Determine the [x, y] coordinate at the center of the cell enclosing the given text.  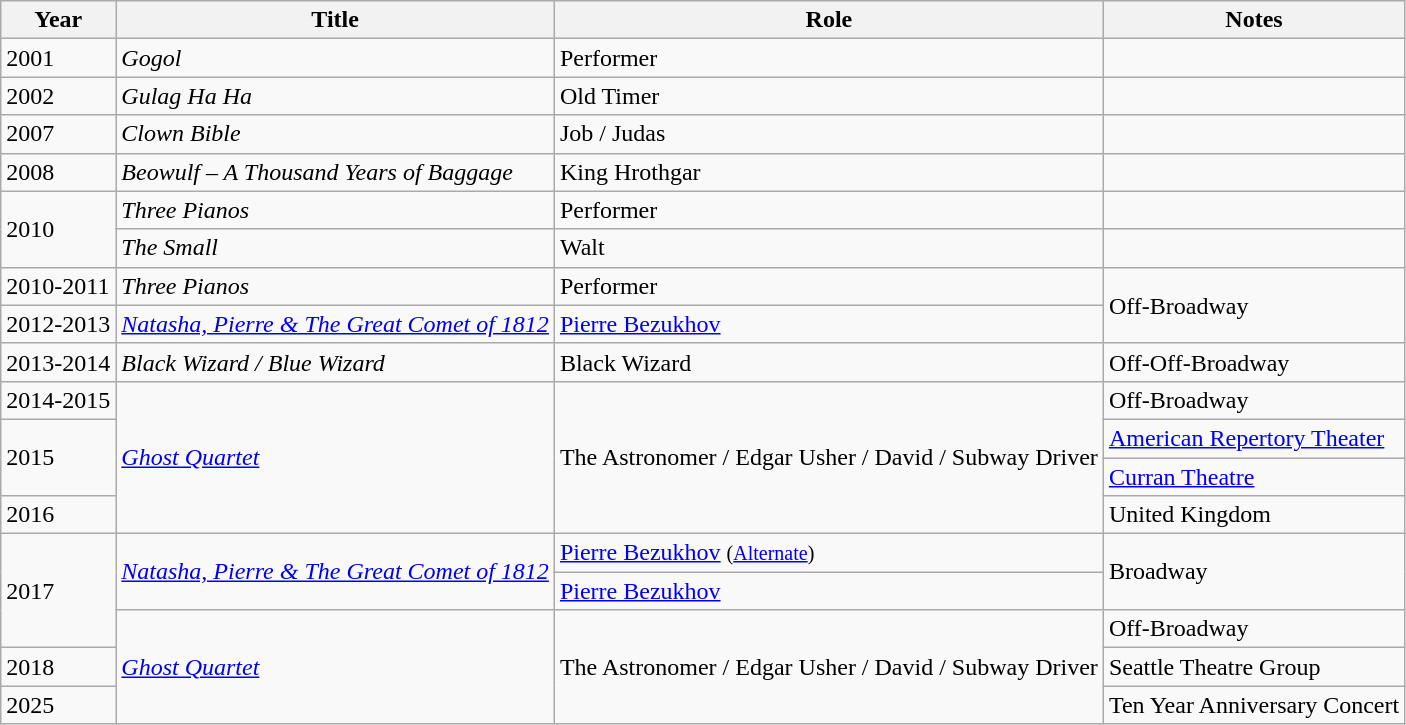
Walt [828, 248]
Gogol [336, 58]
2007 [58, 134]
2001 [58, 58]
Black Wizard [828, 362]
Curran Theatre [1254, 477]
2013-2014 [58, 362]
2008 [58, 172]
2015 [58, 457]
Notes [1254, 20]
King Hrothgar [828, 172]
Job / Judas [828, 134]
Beowulf – A Thousand Years of Baggage [336, 172]
2014-2015 [58, 400]
Title [336, 20]
2002 [58, 96]
Off-Off-Broadway [1254, 362]
2017 [58, 591]
Seattle Theatre Group [1254, 667]
2010-2011 [58, 286]
2018 [58, 667]
Role [828, 20]
American Repertory Theater [1254, 438]
2025 [58, 705]
2010 [58, 229]
Old Timer [828, 96]
Clown Bible [336, 134]
Pierre Bezukhov (Alternate) [828, 553]
United Kingdom [1254, 515]
The Small [336, 248]
Year [58, 20]
Gulag Ha Ha [336, 96]
Broadway [1254, 572]
2012-2013 [58, 324]
Ten Year Anniversary Concert [1254, 705]
2016 [58, 515]
Black Wizard / Blue Wizard [336, 362]
